Search for the cell housing the specified text and yield its (x, y) center coordinate. 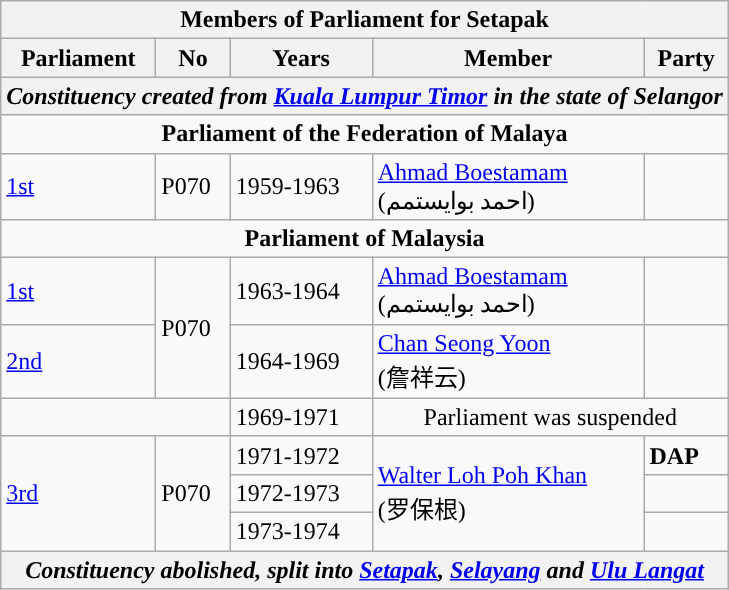
1959-1963 (301, 186)
Constituency created from Kuala Lumpur Timor in the state of Selangor (365, 96)
DAP (686, 455)
1972-1973 (301, 493)
1973-1974 (301, 531)
1964-1969 (301, 361)
Members of Parliament for Setapak (365, 20)
Walter Loh Poh Khan (罗保根) (508, 493)
Parliament (78, 58)
Years (301, 58)
Chan Seong Yoon (詹祥云) (508, 361)
Parliament was suspended (550, 417)
Constituency abolished, split into Setapak, Selayang and Ulu Langat (365, 569)
2nd (78, 361)
No (194, 58)
1971-1972 (301, 455)
1969-1971 (301, 417)
Parliament of Malaysia (365, 239)
Parliament of the Federation of Malaya (365, 134)
3rd (78, 493)
Party (686, 58)
Member (508, 58)
1963-1964 (301, 292)
